For the text-containing cell, return its midpoint in [X, Y] coordinate format. 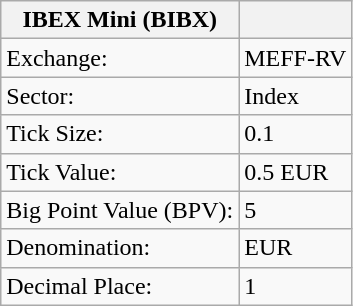
Index [296, 96]
5 [296, 210]
Exchange: [120, 58]
Sector: [120, 96]
IBEX Mini (BIBX) [120, 20]
0.5 EUR [296, 172]
1 [296, 286]
MEFF-RV [296, 58]
Tick Size: [120, 134]
EUR [296, 248]
Denomination: [120, 248]
Decimal Place: [120, 286]
Tick Value: [120, 172]
Big Point Value (BPV): [120, 210]
0.1 [296, 134]
